For the text-containing cell, return its midpoint in [X, Y] coordinate format. 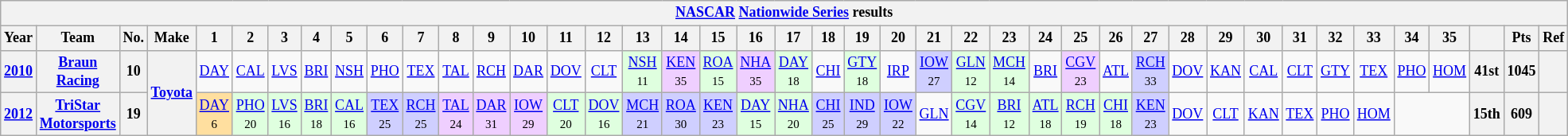
4 [317, 38]
6 [385, 38]
24 [1045, 38]
11 [566, 38]
Pts [1521, 38]
LVS16 [285, 115]
ROA30 [681, 115]
NASCAR Nationwide Series results [784, 13]
IOW22 [899, 115]
13 [643, 38]
NHA35 [756, 72]
25 [1080, 38]
DAY15 [756, 115]
TEX25 [385, 115]
BRI18 [317, 115]
No. [134, 38]
27 [1150, 38]
18 [828, 38]
12 [604, 38]
2 [250, 38]
32 [1336, 38]
NHA20 [794, 115]
1045 [1521, 72]
DAR31 [492, 115]
5 [350, 38]
CHI18 [1116, 115]
8 [456, 38]
2012 [19, 115]
ATL18 [1045, 115]
KEN35 [681, 72]
2010 [19, 72]
TAL24 [456, 115]
NSH11 [643, 72]
CLT20 [566, 115]
IND29 [862, 115]
TAL [456, 72]
Ref [1554, 38]
BRI12 [1010, 115]
28 [1188, 38]
ATL [1116, 72]
31 [1300, 38]
23 [1010, 38]
NSH [350, 72]
3 [285, 38]
DAR [528, 72]
16 [756, 38]
GTY18 [862, 72]
GTY [1336, 72]
7 [421, 38]
CHI25 [828, 115]
33 [1373, 38]
20 [899, 38]
Toyota [172, 92]
17 [794, 38]
GLN [934, 115]
DOV16 [604, 115]
CAL16 [350, 115]
DAY [214, 72]
15 [718, 38]
RCH25 [421, 115]
22 [971, 38]
IOW27 [934, 72]
RCH19 [1080, 115]
LVS [285, 72]
IOW29 [528, 115]
21 [934, 38]
DAY6 [214, 115]
9 [492, 38]
41st [1486, 72]
TriStar Motorsports [78, 115]
14 [681, 38]
CGV14 [971, 115]
29 [1226, 38]
Team [78, 38]
35 [1449, 38]
30 [1263, 38]
CHI [828, 72]
1 [214, 38]
609 [1521, 115]
RCH33 [1150, 72]
CGV23 [1080, 72]
PHO20 [250, 115]
15th [1486, 115]
RCH [492, 72]
MCH21 [643, 115]
ROA15 [718, 72]
34 [1411, 38]
26 [1116, 38]
DAY18 [794, 72]
Year [19, 38]
IRP [899, 72]
MCH14 [1010, 72]
GLN12 [971, 72]
Braun Racing [78, 72]
Make [172, 38]
